Return the (x, y) coordinate for the center point of the cell that contains the specified text.  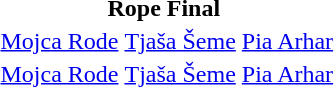
Tjaša Šeme (180, 41)
Pia Arhar (287, 41)
